Capture the cell that displays the provided text and extract its (X, Y) central coordinate. 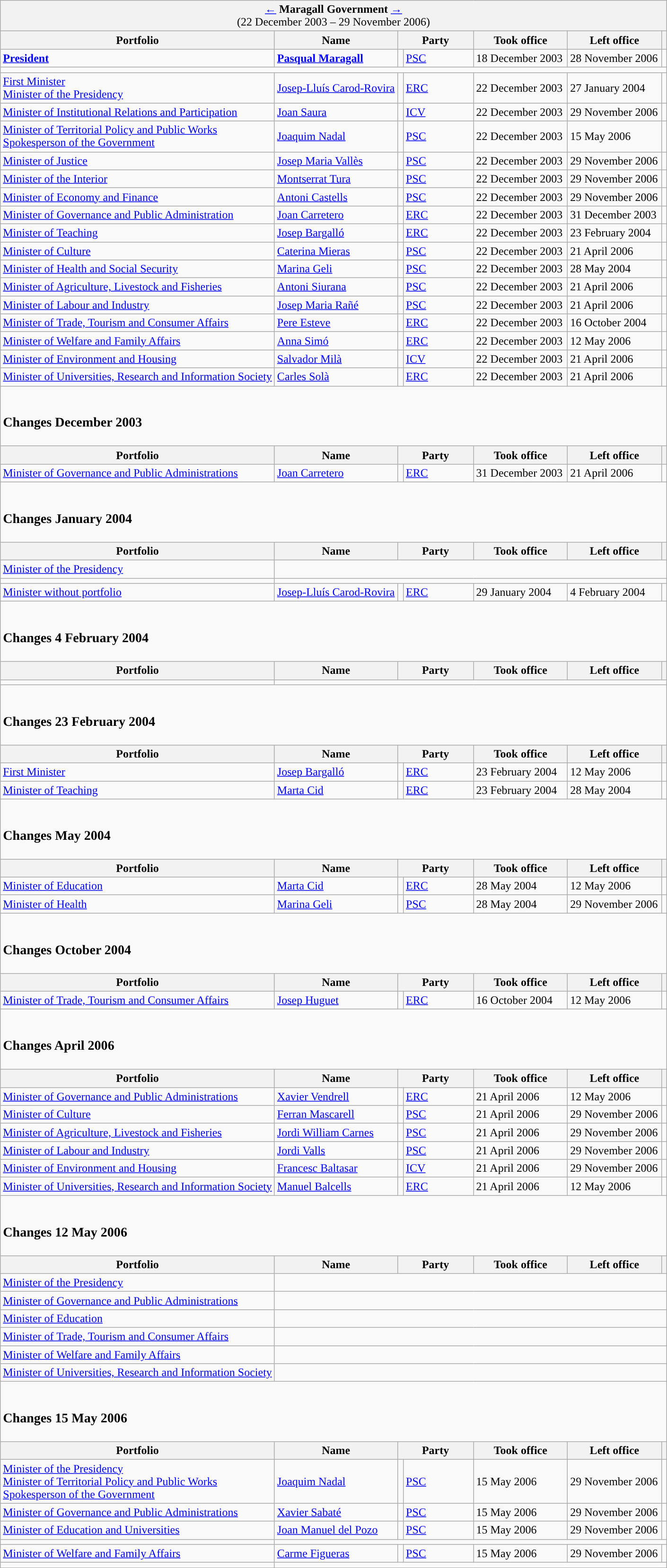
Minister of Health and Social Security (138, 269)
Josep Maria Rañé (336, 305)
Changes 23 February 2004 (334, 715)
Minister without portfolio (138, 592)
Salvador Milà (336, 359)
Changes 12 May 2006 (334, 1226)
Jordi William Carnes (336, 1132)
Carles Solà (336, 377)
Joan Saura (336, 112)
Francesc Baltasar (336, 1168)
Xavier Vendrell (336, 1097)
Montserrat Tura (336, 179)
Minister of Institutional Relations and Participation (138, 112)
Changes 15 May 2006 (334, 1412)
27 January 2004 (615, 88)
Pasqual Maragall (336, 58)
Manuel Balcells (336, 1186)
Changes 4 February 2004 (334, 632)
Changes January 2004 (334, 512)
Joan Manuel del Pozo (336, 1530)
Changes April 2006 (334, 1039)
Xavier Sabaté (336, 1512)
Changes May 2004 (334, 829)
Minister of Economy and Finance (138, 197)
Antoni Siurana (336, 287)
Josep Maria Vallès (336, 161)
Minister of Health (138, 904)
First Minister (138, 772)
Pere Esteve (336, 323)
4 February 2004 (615, 592)
Minister of Justice (138, 161)
Changes December 2003 (334, 416)
← Maragall Government →(22 December 2003 – 29 November 2006) (334, 16)
Ferran Mascarell (336, 1115)
28 November 2006 (615, 58)
President (138, 58)
Anna Simó (336, 341)
Jordi Valls (336, 1150)
Josep Huguet (336, 1000)
Antoni Castells (336, 197)
First MinisterMinister of the Presidency (138, 88)
Minister of Territorial Policy and Public WorksSpokesperson of the Government (138, 136)
18 December 2003 (520, 58)
Carme Figueras (336, 1553)
29 January 2004 (520, 592)
Minister of Governance and Public Administration (138, 215)
Minister of the PresidencyMinister of Territorial Policy and Public WorksSpokesperson of the Government (138, 1481)
Caterina Mieras (336, 251)
Changes October 2004 (334, 943)
Minister of the Interior (138, 179)
Minister of Education and Universities (138, 1530)
